Identify which cell holds the provided text, then report its [x, y] central coordinate. 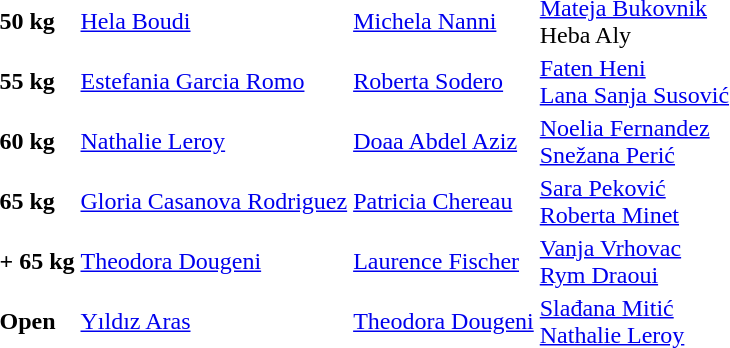
Laurence Fischer [444, 262]
Theodora Dougeni [214, 262]
Nathalie Leroy [214, 142]
Patricia Chereau [444, 202]
Noelia Fernandez Snežana Perić [634, 142]
Sara Peković Roberta Minet [634, 202]
Estefania Garcia Romo [214, 82]
Roberta Sodero [444, 82]
Faten Heni Lana Sanja Susović [634, 82]
Doaa Abdel Aziz [444, 142]
Vanja Vrhovac Rym Draoui [634, 262]
Gloria Casanova Rodriguez [214, 202]
